Return [x, y] of the center of cell containing provided text 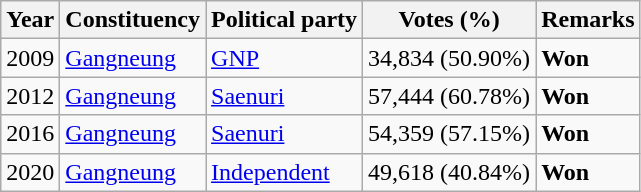
Political party [284, 20]
Independent [284, 172]
Year [30, 20]
Constituency [133, 20]
57,444 (60.78%) [450, 96]
Remarks [588, 20]
GNP [284, 58]
49,618 (40.84%) [450, 172]
2016 [30, 134]
2020 [30, 172]
2009 [30, 58]
2012 [30, 96]
34,834 (50.90%) [450, 58]
54,359 (57.15%) [450, 134]
Votes (%) [450, 20]
